Locate the cell with the specified text and output its [X, Y] center coordinate. 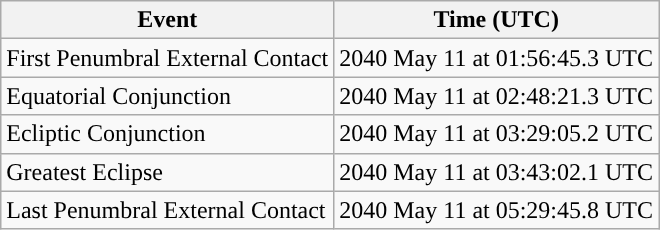
2040 May 11 at 02:48:21.3 UTC [496, 96]
2040 May 11 at 05:29:45.8 UTC [496, 210]
Time (UTC) [496, 20]
2040 May 11 at 01:56:45.3 UTC [496, 58]
Event [168, 20]
Last Penumbral External Contact [168, 210]
Ecliptic Conjunction [168, 134]
2040 May 11 at 03:29:05.2 UTC [496, 134]
First Penumbral External Contact [168, 58]
Greatest Eclipse [168, 172]
Equatorial Conjunction [168, 96]
2040 May 11 at 03:43:02.1 UTC [496, 172]
